Pinpoint the cell where the given text exists, returning its [x, y] midpoint coordinate. 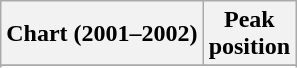
Peakposition [249, 34]
Chart (2001–2002) [102, 34]
